Determine the (X, Y) coordinate at the center of the cell enclosing the given text.  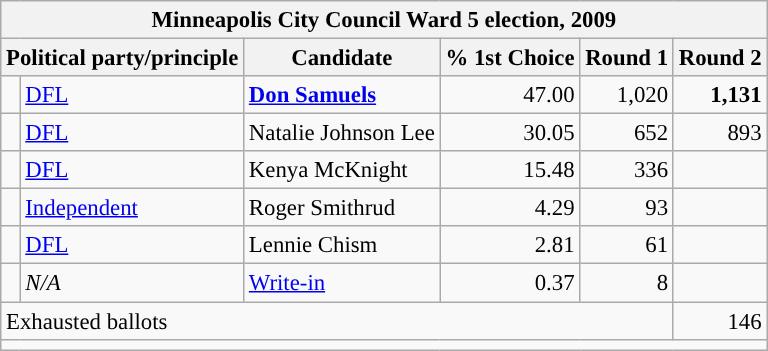
Kenya McKnight (342, 170)
Round 1 (627, 58)
652 (627, 133)
4.29 (510, 208)
Minneapolis City Council Ward 5 election, 2009 (384, 20)
0.37 (510, 283)
893 (720, 133)
47.00 (510, 95)
1,131 (720, 95)
Round 2 (720, 58)
336 (627, 170)
Don Samuels (342, 95)
146 (720, 321)
93 (627, 208)
30.05 (510, 133)
Natalie Johnson Lee (342, 133)
Candidate (342, 58)
Write-in (342, 283)
Political party/principle (122, 58)
2.81 (510, 245)
1,020 (627, 95)
Independent (132, 208)
N/A (132, 283)
Roger Smithrud (342, 208)
Lennie Chism (342, 245)
61 (627, 245)
Exhausted ballots (338, 321)
% 1st Choice (510, 58)
15.48 (510, 170)
8 (627, 283)
